Find where the given text appears and provide that cell's center as (X, Y) coordinate. 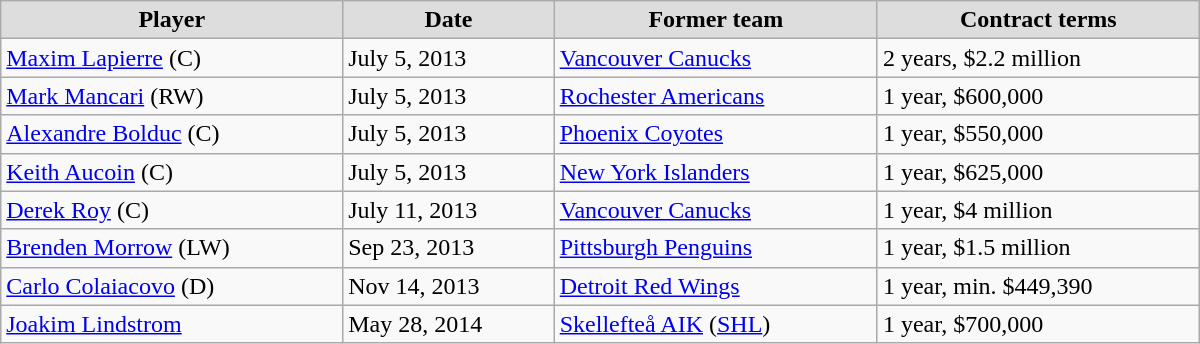
2 years, $2.2 million (1038, 58)
Player (172, 20)
1 year, min. $449,390 (1038, 286)
Skellefteå AIK (SHL) (716, 324)
July 11, 2013 (448, 210)
Keith Aucoin (C) (172, 172)
Rochester Americans (716, 96)
New York Islanders (716, 172)
Contract terms (1038, 20)
May 28, 2014 (448, 324)
1 year, $625,000 (1038, 172)
Alexandre Bolduc (C) (172, 134)
1 year, $700,000 (1038, 324)
Phoenix Coyotes (716, 134)
Sep 23, 2013 (448, 248)
1 year, $1.5 million (1038, 248)
Brenden Morrow (LW) (172, 248)
Nov 14, 2013 (448, 286)
Carlo Colaiacovo (D) (172, 286)
Joakim Lindstrom (172, 324)
Derek Roy (C) (172, 210)
1 year, $600,000 (1038, 96)
Former team (716, 20)
Pittsburgh Penguins (716, 248)
Date (448, 20)
1 year, $550,000 (1038, 134)
Detroit Red Wings (716, 286)
1 year, $4 million (1038, 210)
Mark Mancari (RW) (172, 96)
Maxim Lapierre (C) (172, 58)
